Output the [x, y] coordinate of the center of the cell containing the given text.  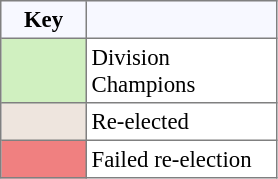
Re-elected [181, 122]
Division Champions [181, 70]
Key [44, 20]
Failed re-election [181, 159]
